Determine the (x, y) coordinate at the center of the cell enclosing the given text.  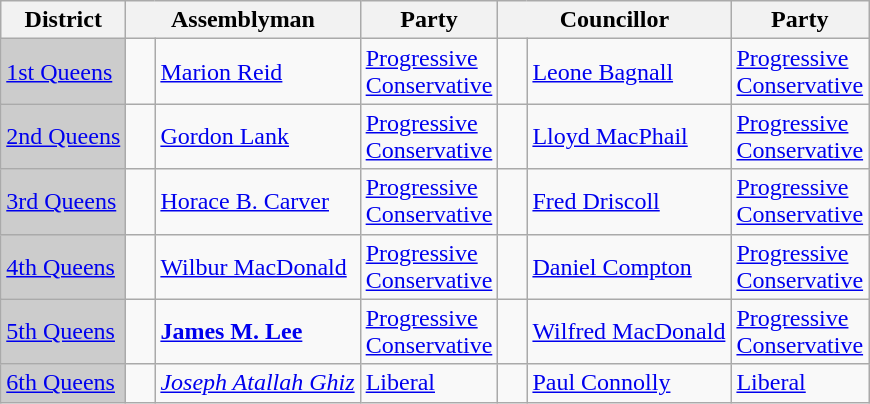
3rd Queens (64, 202)
Paul Connolly (629, 383)
1st Queens (64, 72)
District (64, 20)
Wilbur MacDonald (258, 266)
6th Queens (64, 383)
Joseph Atallah Ghiz (258, 383)
4th Queens (64, 266)
Marion Reid (258, 72)
Horace B. Carver (258, 202)
Wilfred MacDonald (629, 332)
2nd Queens (64, 136)
Councillor (614, 20)
Leone Bagnall (629, 72)
Fred Driscoll (629, 202)
Gordon Lank (258, 136)
Lloyd MacPhail (629, 136)
Assemblyman (243, 20)
5th Queens (64, 332)
Daniel Compton (629, 266)
James M. Lee (258, 332)
